Return (x, y) of the center of cell containing provided text 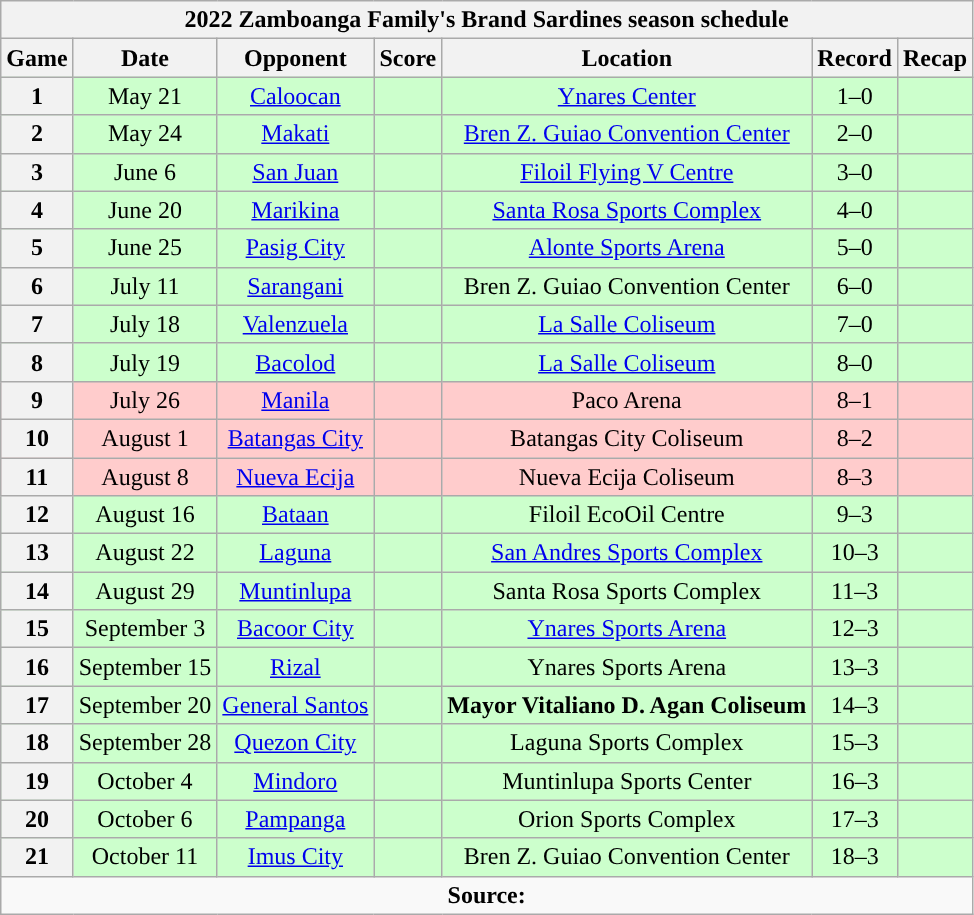
August 8 (145, 477)
Manila (296, 400)
Batangas City (296, 438)
Date (145, 58)
Pampanga (296, 819)
2022 Zamboanga Family's Brand Sardines season schedule (487, 20)
Sarangani (296, 286)
9 (37, 400)
Laguna Sports Complex (627, 743)
6–0 (855, 286)
September 28 (145, 743)
Pasig City (296, 248)
Caloocan (296, 96)
Rizal (296, 667)
7 (37, 324)
12–3 (855, 629)
12 (37, 515)
August 29 (145, 591)
1 (37, 96)
15 (37, 629)
June 20 (145, 210)
Location (627, 58)
General Santos (296, 705)
Source: (487, 895)
11–3 (855, 591)
6 (37, 286)
2 (37, 134)
Makati (296, 134)
18 (37, 743)
July 11 (145, 286)
8–1 (855, 400)
15–3 (855, 743)
July 26 (145, 400)
Marikina (296, 210)
Batangas City Coliseum (627, 438)
Opponent (296, 58)
Laguna (296, 553)
August 16 (145, 515)
August 22 (145, 553)
Bacolod (296, 362)
October 11 (145, 857)
Game (37, 58)
11 (37, 477)
October 4 (145, 781)
8–3 (855, 477)
5 (37, 248)
September 3 (145, 629)
May 21 (145, 96)
14–3 (855, 705)
8–2 (855, 438)
16 (37, 667)
8–0 (855, 362)
July 18 (145, 324)
October 6 (145, 819)
20 (37, 819)
Ynares Center (627, 96)
June 6 (145, 172)
14 (37, 591)
San Andres Sports Complex (627, 553)
Nueva Ecija (296, 477)
1–0 (855, 96)
Quezon City (296, 743)
13 (37, 553)
3 (37, 172)
September 15 (145, 667)
17 (37, 705)
18–3 (855, 857)
Score (408, 58)
10 (37, 438)
10–3 (855, 553)
19 (37, 781)
8 (37, 362)
7–0 (855, 324)
May 24 (145, 134)
9–3 (855, 515)
Bacoor City (296, 629)
Paco Arena (627, 400)
5–0 (855, 248)
Bataan (296, 515)
Filoil Flying V Centre (627, 172)
Valenzuela (296, 324)
June 25 (145, 248)
16–3 (855, 781)
Filoil EcoOil Centre (627, 515)
Alonte Sports Arena (627, 248)
3–0 (855, 172)
17–3 (855, 819)
Mindoro (296, 781)
Mayor Vitaliano D. Agan Coliseum (627, 705)
September 20 (145, 705)
July 19 (145, 362)
Imus City (296, 857)
Nueva Ecija Coliseum (627, 477)
4 (37, 210)
4–0 (855, 210)
Muntinlupa (296, 591)
21 (37, 857)
Orion Sports Complex (627, 819)
Record (855, 58)
August 1 (145, 438)
13–3 (855, 667)
San Juan (296, 172)
2–0 (855, 134)
Muntinlupa Sports Center (627, 781)
Recap (934, 58)
